Provide the [x, y] coordinate of the cell's center where the given text is located.  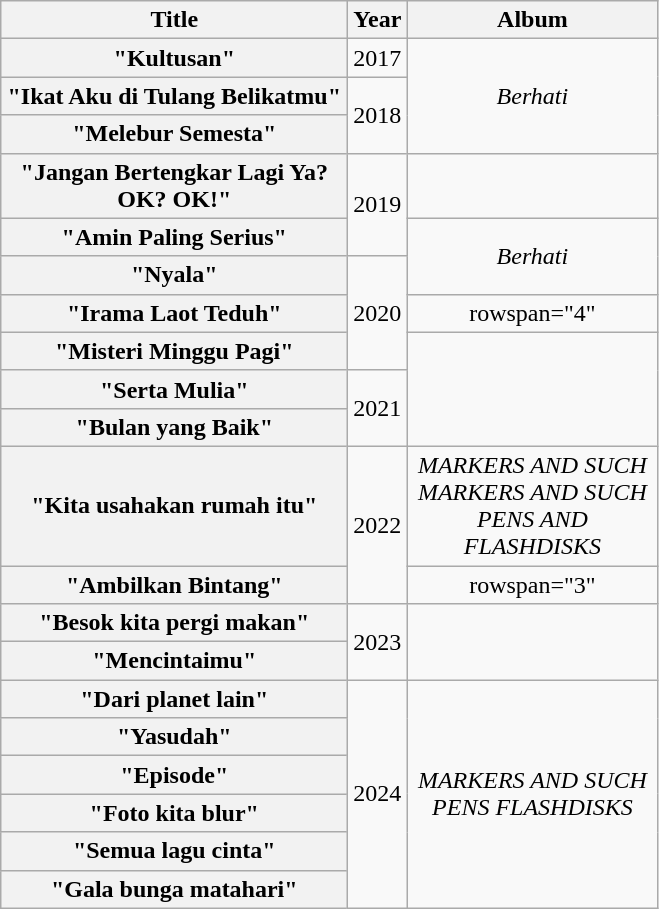
2023 [378, 642]
"Ambilkan Bintang" [174, 585]
"Jangan Bertengkar Lagi Ya? OK? OK!" [174, 186]
"Kultusan" [174, 58]
"Besok kita pergi makan" [174, 623]
rowspan="3" [532, 585]
rowspan="4" [532, 313]
"Foto kita blur" [174, 813]
"Dari planet lain" [174, 699]
2019 [378, 204]
2022 [378, 524]
"Bulan yang Baik" [174, 427]
"Melebur Semesta" [174, 134]
Year [378, 20]
2024 [378, 794]
2017 [378, 58]
"Misteri Minggu Pagi" [174, 351]
"Mencintaimu" [174, 661]
"Yasudah" [174, 737]
"Serta Mulia" [174, 389]
MARKERS AND SUCH PENS FLASHDISKS [532, 794]
2021 [378, 408]
2020 [378, 313]
"Semua lagu cinta" [174, 851]
"Kita usahakan rumah itu" [174, 506]
MARKERS AND SUCHMARKERS AND SUCH PENS AND FLASHDISKS [532, 506]
"Gala bunga matahari" [174, 889]
"Nyala" [174, 275]
"Episode" [174, 775]
2018 [378, 115]
Title [174, 20]
"Ikat Aku di Tulang Belikatmu" [174, 96]
Album [532, 20]
"Irama Laot Teduh" [174, 313]
"Amin Paling Serius" [174, 237]
